Determine the (X, Y) coordinate at the center of the cell enclosing the given text.  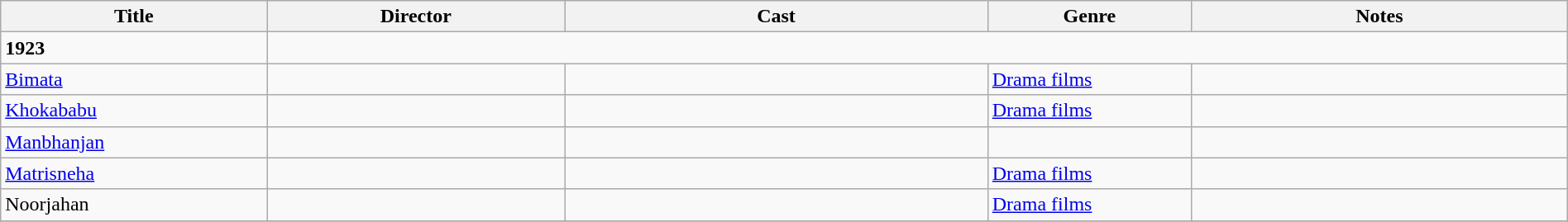
Genre (1089, 17)
1923 (134, 48)
Cast (777, 17)
Notes (1379, 17)
Matrisneha (134, 173)
Director (416, 17)
Title (134, 17)
Manbhanjan (134, 142)
Khokababu (134, 111)
Noorjahan (134, 205)
Bimata (134, 79)
